Locate the cell with the specified text and output its (x, y) center coordinate. 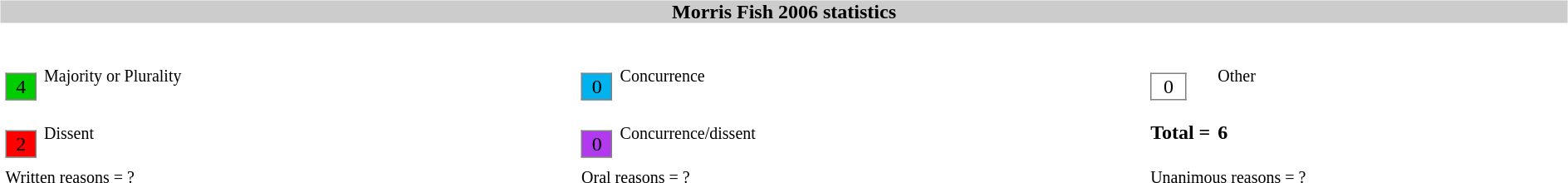
Other (1390, 76)
Concurrence (882, 76)
6 (1390, 132)
Majority or Plurality (309, 76)
Concurrence/dissent (882, 132)
Dissent (309, 132)
Total = (1180, 132)
Morris Fish 2006 statistics (784, 12)
